Determine the [x, y] coordinate at the center of the cell enclosing the given text.  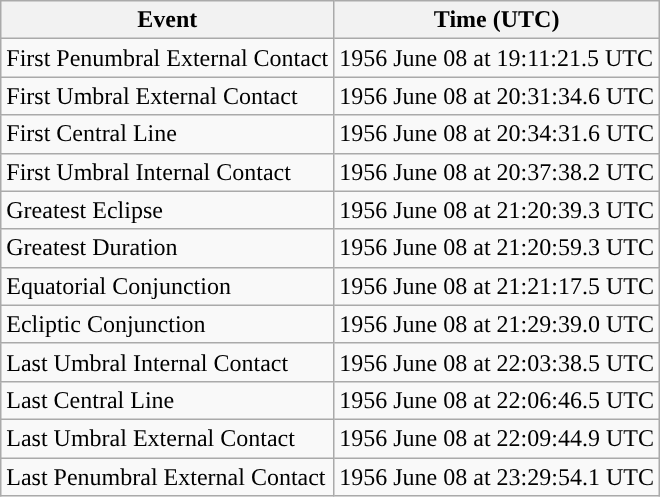
Event [168, 20]
Time (UTC) [497, 20]
1956 June 08 at 22:03:38.5 UTC [497, 362]
1956 June 08 at 21:20:59.3 UTC [497, 248]
1956 June 08 at 20:34:31.6 UTC [497, 134]
Last Central Line [168, 400]
First Central Line [168, 134]
Greatest Eclipse [168, 210]
Ecliptic Conjunction [168, 324]
Last Penumbral External Contact [168, 477]
Last Umbral External Contact [168, 438]
1956 June 08 at 21:21:17.5 UTC [497, 286]
1956 June 08 at 22:06:46.5 UTC [497, 400]
1956 June 08 at 20:37:38.2 UTC [497, 172]
1956 June 08 at 20:31:34.6 UTC [497, 96]
Equatorial Conjunction [168, 286]
1956 June 08 at 21:29:39.0 UTC [497, 324]
First Umbral Internal Contact [168, 172]
First Umbral External Contact [168, 96]
1956 June 08 at 22:09:44.9 UTC [497, 438]
First Penumbral External Contact [168, 58]
Last Umbral Internal Contact [168, 362]
1956 June 08 at 21:20:39.3 UTC [497, 210]
1956 June 08 at 23:29:54.1 UTC [497, 477]
Greatest Duration [168, 248]
1956 June 08 at 19:11:21.5 UTC [497, 58]
